From the cell containing the given text, extract its center point as (x, y) coordinate. 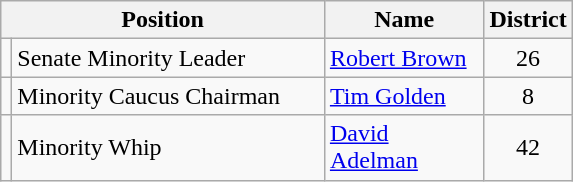
26 (528, 58)
Minority Whip (168, 148)
David Adelman (404, 148)
42 (528, 148)
8 (528, 96)
Tim Golden (404, 96)
Minority Caucus Chairman (168, 96)
District (528, 20)
Position (163, 20)
Senate Minority Leader (168, 58)
Name (404, 20)
Robert Brown (404, 58)
